Detect which cell encompasses the target text, then output its (X, Y) center coordinate. 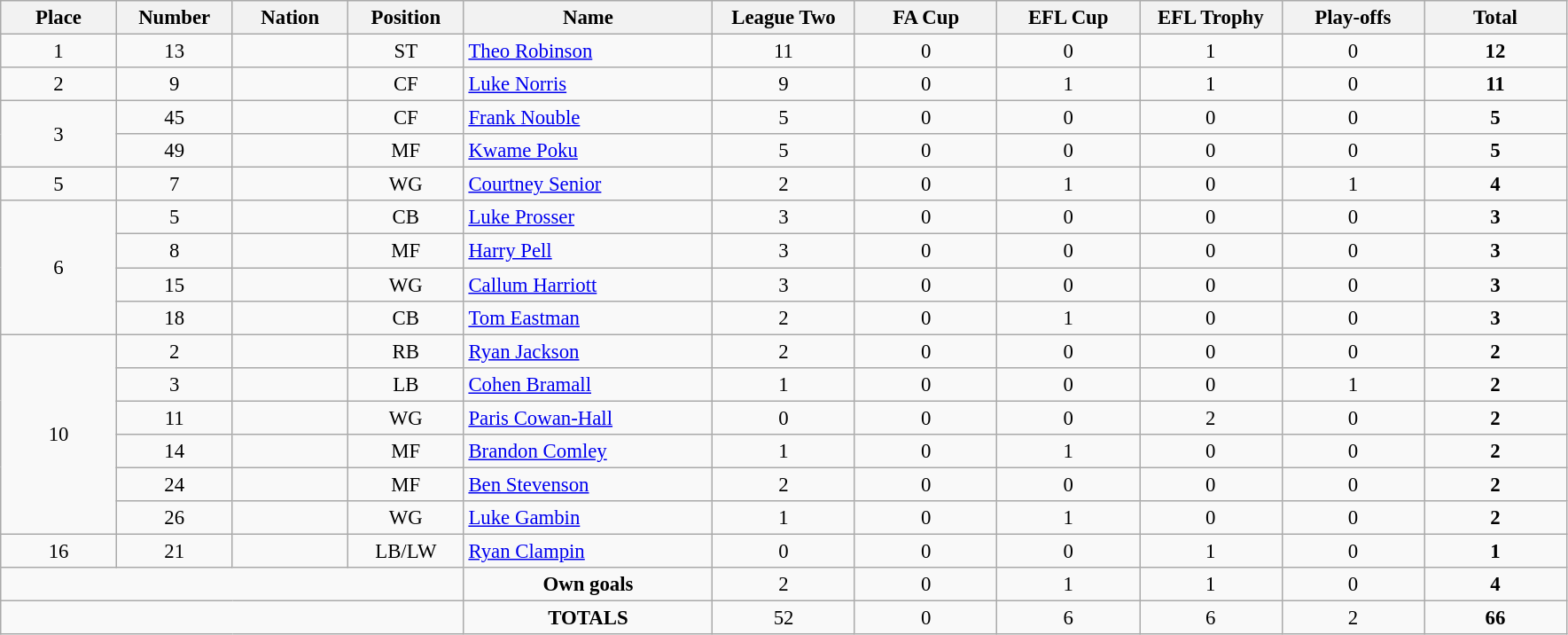
LB/LW (406, 551)
Place (59, 18)
Theo Robinson (589, 51)
8 (174, 251)
Harry Pell (589, 251)
TOTALS (589, 618)
Paris Cowan-Hall (589, 418)
Position (406, 18)
Name (589, 18)
EFL Trophy (1211, 18)
14 (174, 451)
Number (174, 18)
LB (406, 384)
18 (174, 317)
13 (174, 51)
49 (174, 151)
Play-offs (1353, 18)
26 (174, 518)
EFL Cup (1069, 18)
Courtney Senior (589, 184)
Kwame Poku (589, 151)
Cohen Bramall (589, 384)
Luke Norris (589, 84)
45 (174, 118)
Tom Eastman (589, 317)
RB (406, 351)
Nation (291, 18)
ST (406, 51)
Own goals (589, 584)
Total (1496, 18)
16 (59, 551)
12 (1496, 51)
Luke Gambin (589, 518)
66 (1496, 618)
Ryan Clampin (589, 551)
10 (59, 435)
7 (174, 184)
Frank Nouble (589, 118)
Luke Prosser (589, 217)
Ryan Jackson (589, 351)
Callum Harriott (589, 285)
FA Cup (925, 18)
21 (174, 551)
52 (784, 618)
15 (174, 285)
Ben Stevenson (589, 484)
24 (174, 484)
Brandon Comley (589, 451)
League Two (784, 18)
